Determine the [X, Y] coordinate at the center of the cell enclosing the given text.  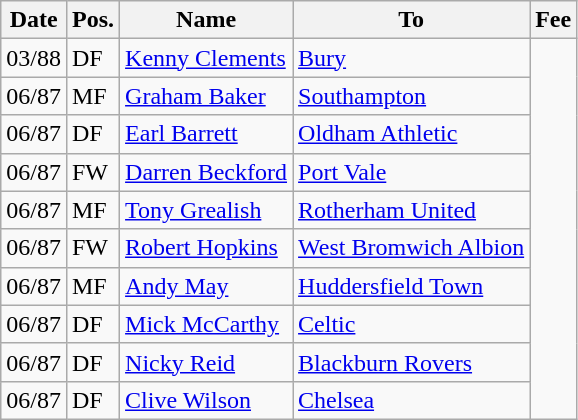
Tony Grealish [206, 210]
Rotherham United [412, 210]
Earl Barrett [206, 134]
Name [206, 20]
Robert Hopkins [206, 248]
Nicky Reid [206, 362]
Oldham Athletic [412, 134]
Clive Wilson [206, 400]
Chelsea [412, 400]
Southampton [412, 96]
Graham Baker [206, 96]
Kenny Clements [206, 58]
Huddersfield Town [412, 286]
03/88 [34, 58]
Port Vale [412, 172]
Date [34, 20]
Darren Beckford [206, 172]
Pos. [92, 20]
Fee [554, 20]
Andy May [206, 286]
Bury [412, 58]
Mick McCarthy [206, 324]
West Bromwich Albion [412, 248]
Celtic [412, 324]
Blackburn Rovers [412, 362]
To [412, 20]
